Scan for the cell matching the given text and deliver its (x, y) coordinate at center. 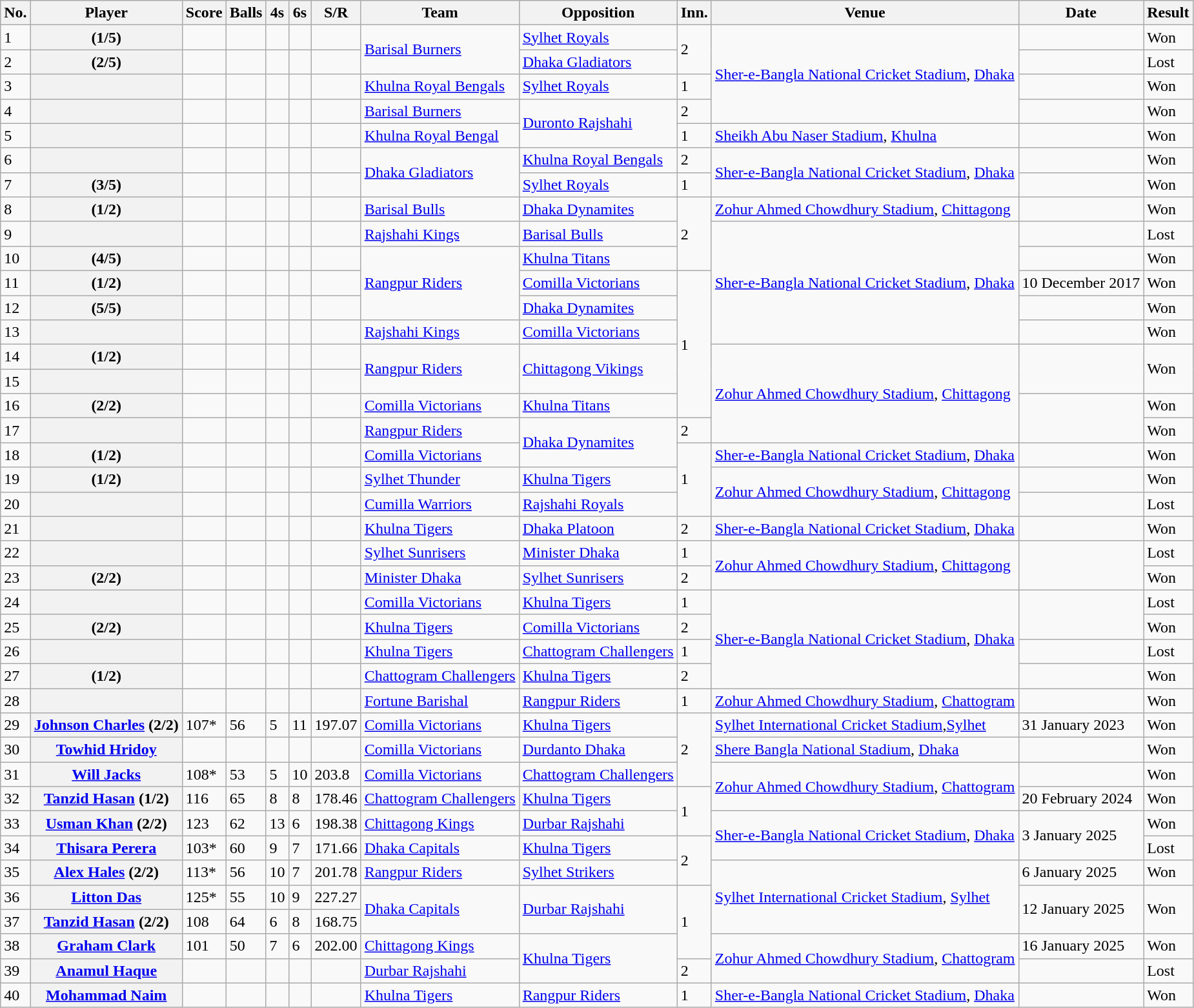
16 (15, 406)
27 (15, 676)
18 (15, 455)
108 (204, 922)
30 (15, 750)
Shere Bangla National Stadium, Dhaka (865, 750)
202.00 (336, 946)
Dhaka Platoon (598, 529)
3 (15, 86)
227.27 (336, 897)
20 (15, 504)
16 January 2025 (1081, 946)
108* (204, 774)
Durdanto Dhaka (598, 750)
Result (1168, 13)
35 (15, 872)
14 (15, 357)
19 (15, 479)
Anamul Haque (106, 971)
101 (204, 946)
Tanzid Hasan (2/2) (106, 922)
21 (15, 529)
(4/5) (106, 258)
(3/5) (106, 185)
23 (15, 578)
Sylhet International Cricket Stadium, Sylhet (865, 897)
Date (1081, 13)
31 (15, 774)
3 January 2025 (1081, 836)
Usman Khan (2/2) (106, 823)
Team (440, 13)
Johnson Charles (2/2) (106, 725)
15 (15, 381)
Alex Hales (2/2) (106, 872)
34 (15, 848)
38 (15, 946)
Towhid Hridoy (106, 750)
65 (246, 799)
50 (246, 946)
31 January 2023 (1081, 725)
Opposition (598, 13)
39 (15, 971)
168.75 (336, 922)
55 (246, 897)
Will Jacks (106, 774)
198.38 (336, 823)
Sylhet Thunder (440, 479)
29 (15, 725)
Rajshahi Royals (598, 504)
171.66 (336, 848)
Mohammad Naim (106, 995)
22 (15, 553)
28 (15, 700)
197.07 (336, 725)
Graham Clark (106, 946)
Khulna Royal Bengal (440, 136)
10 December 2017 (1081, 283)
25 (15, 627)
Sylhet Strikers (598, 872)
Inn. (694, 13)
113* (204, 872)
Cumilla Warriors (440, 504)
No. (15, 13)
116 (204, 799)
6 January 2025 (1081, 872)
12 (15, 308)
4s (278, 13)
Sheikh Abu Naser Stadium, Khulna (865, 136)
33 (15, 823)
(5/5) (106, 308)
32 (15, 799)
53 (246, 774)
26 (15, 651)
62 (246, 823)
Score (204, 13)
Litton Das (106, 897)
Fortune Barishal (440, 700)
Thisara Perera (106, 848)
Chittagong Vikings (598, 369)
20 February 2024 (1081, 799)
24 (15, 602)
Balls (246, 13)
Player (106, 13)
123 (204, 823)
203.8 (336, 774)
36 (15, 897)
Sylhet International Cricket Stadium,Sylhet (865, 725)
4 (15, 111)
103* (204, 848)
Tanzid Hasan (1/2) (106, 799)
37 (15, 922)
S/R (336, 13)
(2/5) (106, 62)
40 (15, 995)
125* (204, 897)
178.46 (336, 799)
12 January 2025 (1081, 909)
Duronto Rajshahi (598, 123)
64 (246, 922)
17 (15, 430)
201.78 (336, 872)
Venue (865, 13)
107* (204, 725)
(1/5) (106, 37)
6s (299, 13)
60 (246, 848)
